Provide the [X, Y] coordinate of the cell's center where the given text is located.  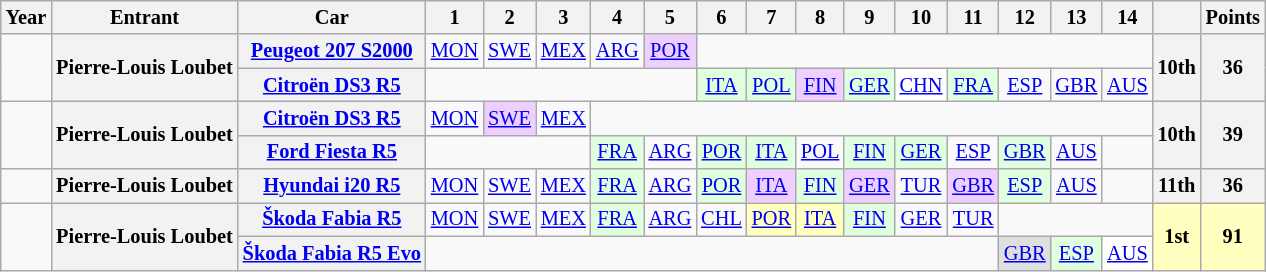
7 [772, 17]
2 [510, 17]
9 [869, 17]
1 [454, 17]
1st [1177, 236]
6 [721, 17]
11 [973, 17]
13 [1077, 17]
Ford Fiesta R5 [332, 152]
CHL [721, 219]
11th [1177, 186]
Škoda Fabia R5 Evo [332, 253]
Points [1233, 17]
Entrant [144, 17]
CHN [922, 85]
Škoda Fabia R5 [332, 219]
91 [1233, 236]
8 [820, 17]
Car [332, 17]
5 [670, 17]
14 [1127, 17]
3 [564, 17]
Hyundai i20 R5 [332, 186]
Peugeot 207 S2000 [332, 51]
39 [1233, 134]
12 [1025, 17]
4 [618, 17]
10 [922, 17]
Year [26, 17]
